Capture the cell that displays the provided text and extract its (x, y) central coordinate. 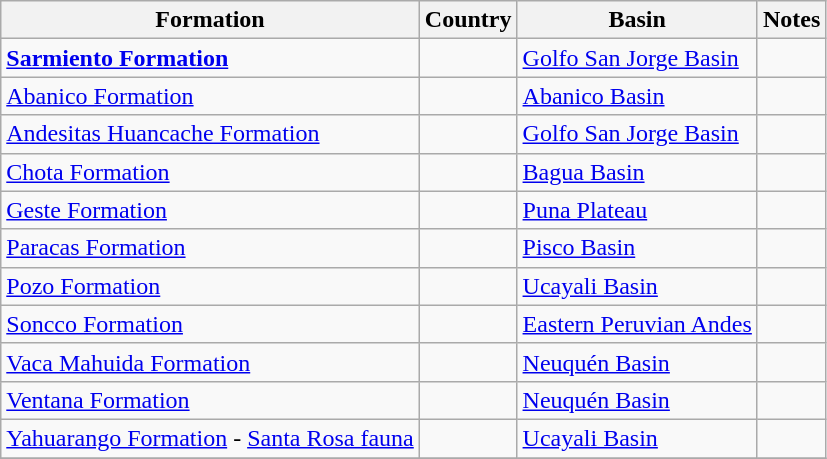
Sarmiento Formation (210, 58)
Chota Formation (210, 172)
Yahuarango Formation - Santa Rosa fauna (210, 438)
Pozo Formation (210, 286)
Abanico Basin (637, 96)
Bagua Basin (637, 172)
Vaca Mahuida Formation (210, 362)
Eastern Peruvian Andes (637, 324)
Geste Formation (210, 210)
Country (468, 20)
Soncco Formation (210, 324)
Paracas Formation (210, 248)
Ventana Formation (210, 400)
Basin (637, 20)
Puna Plateau (637, 210)
Andesitas Huancache Formation (210, 134)
Formation (210, 20)
Abanico Formation (210, 96)
Notes (791, 20)
Pisco Basin (637, 248)
